Identify which cell holds the provided text, then report its (x, y) central coordinate. 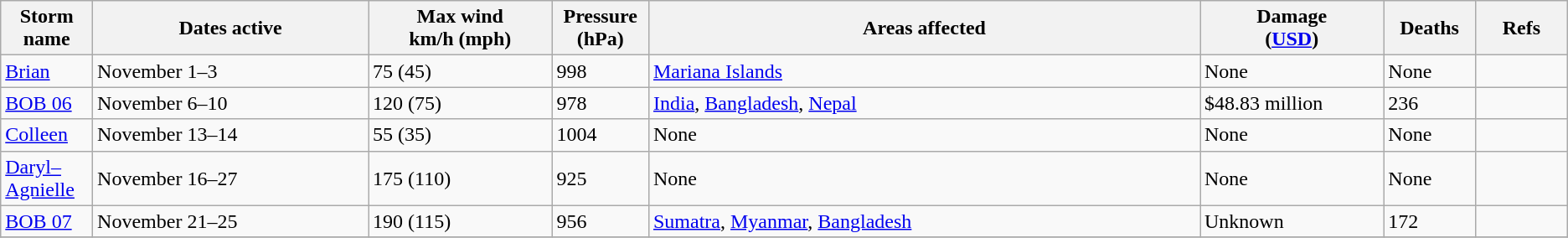
November 21–25 (231, 221)
Max windkm/h (mph) (461, 28)
$48.83 million (1292, 103)
Unknown (1292, 221)
Damage(USD) (1292, 28)
November 13–14 (231, 135)
Colleen (47, 135)
55 (35) (461, 135)
1004 (601, 135)
Sumatra, Myanmar, Bangladesh (924, 221)
India, Bangladesh, Nepal (924, 103)
236 (1430, 103)
120 (75) (461, 103)
November 16–27 (231, 178)
Storm name (47, 28)
Dates active (231, 28)
956 (601, 221)
November 1–3 (231, 71)
75 (45) (461, 71)
172 (1430, 221)
BOB 07 (47, 221)
Deaths (1430, 28)
Refs (1521, 28)
BOB 06 (47, 103)
Areas affected (924, 28)
Mariana Islands (924, 71)
175 (110) (461, 178)
Brian (47, 71)
Pressure(hPa) (601, 28)
925 (601, 178)
November 6–10 (231, 103)
190 (115) (461, 221)
Daryl–Agnielle (47, 178)
998 (601, 71)
978 (601, 103)
